Detect which cell encompasses the target text, then output its [x, y] center coordinate. 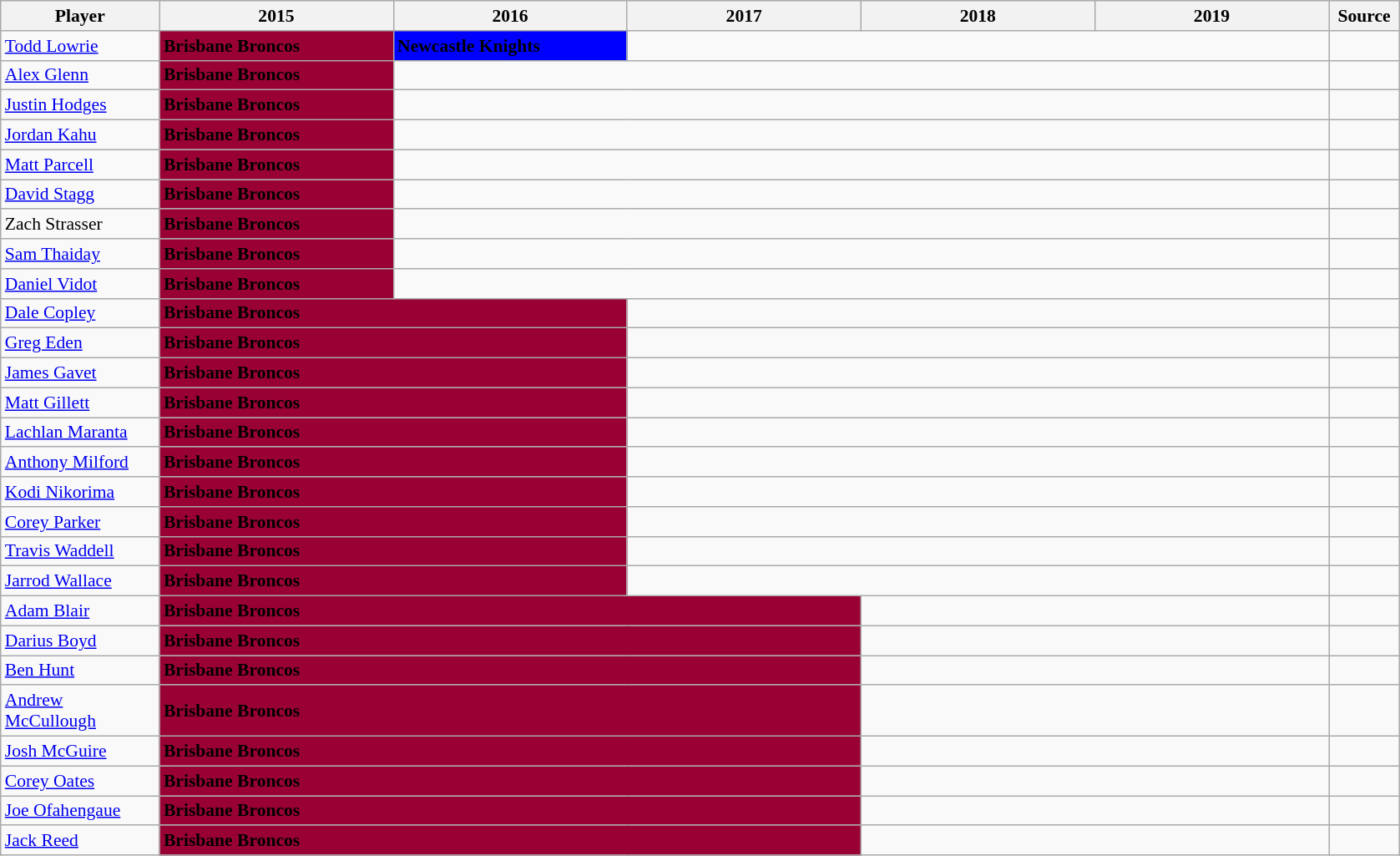
2017 [744, 16]
Darius Boyd [80, 641]
2016 [510, 16]
Matt Parcell [80, 165]
Adam Blair [80, 611]
Player [80, 16]
2015 [276, 16]
Jack Reed [80, 841]
2019 [1211, 16]
Justin Hodges [80, 105]
Corey Parker [80, 522]
Source [1364, 16]
Lachlan Maranta [80, 433]
Josh McGuire [80, 752]
Joe Ofahengaue [80, 811]
Kodi Nikorima [80, 492]
Greg Eden [80, 343]
Daniel Vidot [80, 284]
Anthony Milford [80, 463]
Jarrod Wallace [80, 581]
Matt Gillett [80, 403]
Alex Glenn [80, 75]
Jordan Kahu [80, 135]
James Gavet [80, 373]
Todd Lowrie [80, 46]
Travis Waddell [80, 551]
Newcastle Knights [510, 46]
Sam Thaiday [80, 254]
2018 [978, 16]
Zach Strasser [80, 225]
Dale Copley [80, 313]
Corey Oates [80, 781]
David Stagg [80, 195]
Andrew McCullough [80, 712]
Ben Hunt [80, 671]
